Provide the (X, Y) coordinate of the cell's center where the given text is located.  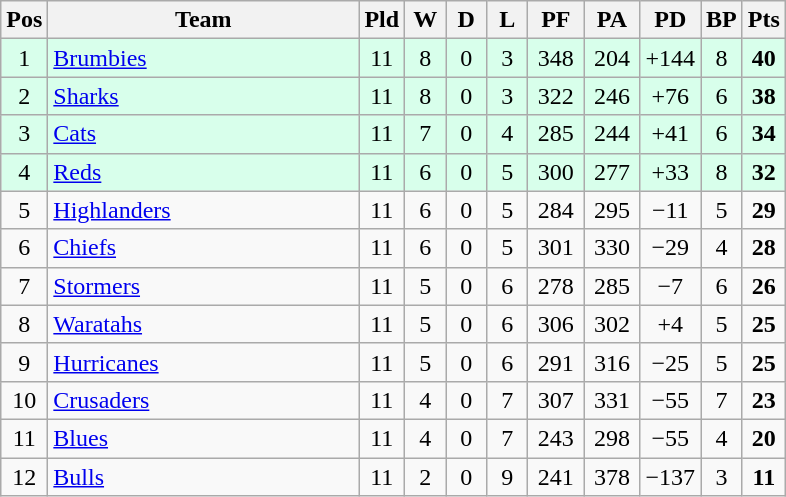
Reds (204, 172)
+76 (670, 96)
Sharks (204, 96)
Crusaders (204, 400)
−7 (670, 286)
W (426, 20)
316 (612, 362)
Waratahs (204, 324)
348 (556, 58)
284 (556, 210)
330 (612, 248)
307 (556, 400)
Brumbies (204, 58)
Hurricanes (204, 362)
291 (556, 362)
204 (612, 58)
+144 (670, 58)
Bulls (204, 477)
Pld (382, 20)
306 (556, 324)
10 (24, 400)
PA (612, 20)
BP (722, 20)
300 (556, 172)
28 (764, 248)
302 (612, 324)
277 (612, 172)
Cats (204, 134)
246 (612, 96)
38 (764, 96)
331 (612, 400)
Highlanders (204, 210)
295 (612, 210)
298 (612, 438)
−29 (670, 248)
Team (204, 20)
−25 (670, 362)
241 (556, 477)
322 (556, 96)
−11 (670, 210)
Chiefs (204, 248)
−137 (670, 477)
378 (612, 477)
20 (764, 438)
278 (556, 286)
+41 (670, 134)
29 (764, 210)
243 (556, 438)
34 (764, 134)
23 (764, 400)
Blues (204, 438)
26 (764, 286)
301 (556, 248)
Pts (764, 20)
1 (24, 58)
+33 (670, 172)
+4 (670, 324)
12 (24, 477)
Pos (24, 20)
32 (764, 172)
D (466, 20)
244 (612, 134)
L (508, 20)
Stormers (204, 286)
PD (670, 20)
40 (764, 58)
PF (556, 20)
